Pinpoint the cell where the given text exists, returning its (X, Y) midpoint coordinate. 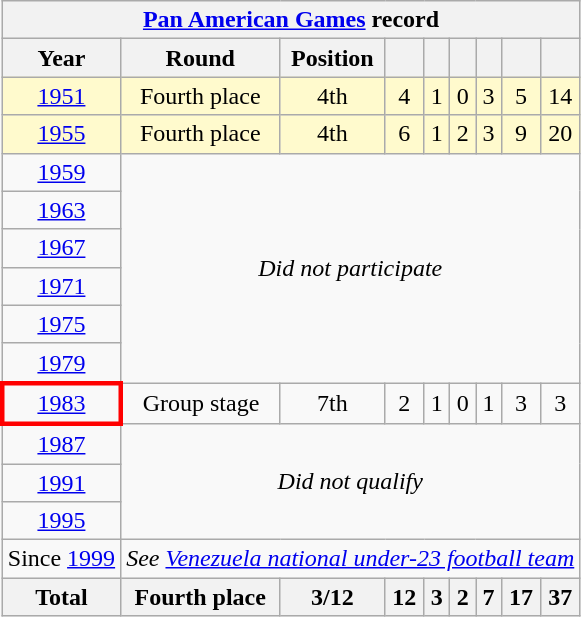
6 (404, 134)
7th (332, 404)
See Venezuela national under-23 football team (350, 559)
1967 (61, 248)
Did not qualify (350, 482)
12 (404, 597)
7 (489, 597)
9 (520, 134)
Year (61, 58)
1971 (61, 286)
Pan American Games record (291, 20)
14 (560, 96)
5 (520, 96)
Since 1999 (61, 559)
Total (61, 597)
1963 (61, 210)
1955 (61, 134)
3/12 (332, 597)
1991 (61, 483)
17 (520, 597)
37 (560, 597)
1995 (61, 521)
1983 (61, 404)
Position (332, 58)
Did not participate (350, 268)
Round (200, 58)
4 (404, 96)
1979 (61, 363)
1987 (61, 444)
Group stage (200, 404)
1959 (61, 172)
1951 (61, 96)
20 (560, 134)
1975 (61, 324)
